Output the [X, Y] coordinate of the center of the cell containing the given text.  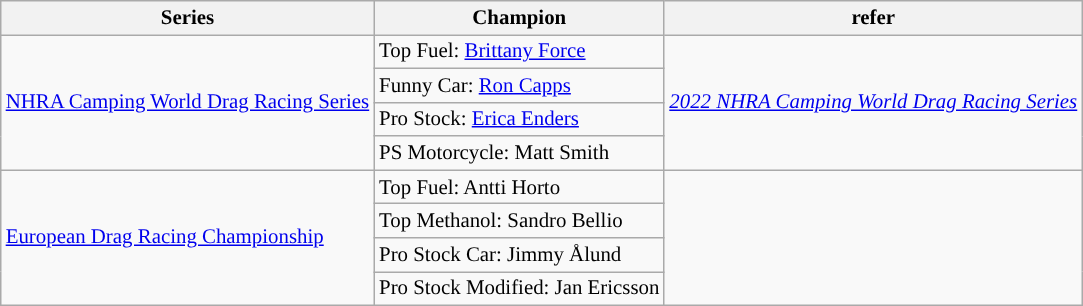
Top Methanol: Sandro Bellio [519, 221]
Series [188, 18]
Pro Stock Car: Jimmy Ålund [519, 255]
Pro Stock Modified: Jan Ericsson [519, 288]
Champion [519, 18]
Funny Car: Ron Capps [519, 85]
Pro Stock: Erica Enders [519, 119]
Top Fuel: Brittany Force [519, 51]
2022 NHRA Camping World Drag Racing Series [873, 102]
European Drag Racing Championship [188, 238]
NHRA Camping World Drag Racing Series [188, 102]
Top Fuel: Antti Horto [519, 187]
refer [873, 18]
PS Motorcycle: Matt Smith [519, 153]
